Return (x, y) of the center of cell containing provided text 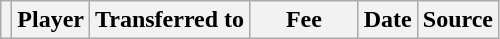
Transferred to (170, 20)
Source (458, 20)
Date (388, 20)
Fee (304, 20)
Player (51, 20)
